Return [X, Y] of the center of cell containing provided text 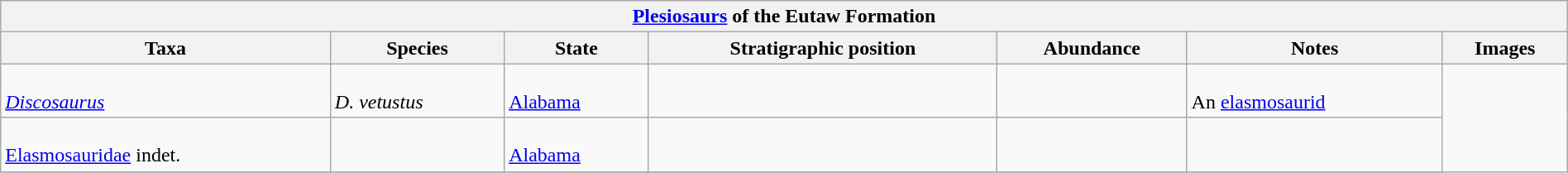
Stratigraphic position [822, 48]
D. vetustus [417, 91]
Discosaurus [165, 91]
Notes [1315, 48]
Species [417, 48]
Images [1505, 48]
Plesiosaurs of the Eutaw Formation [784, 17]
State [577, 48]
An elasmosaurid [1315, 91]
Abundance [1092, 48]
Taxa [165, 48]
Elasmosauridae indet. [165, 144]
